Output the (x, y) coordinate of the center of the cell containing the given text.  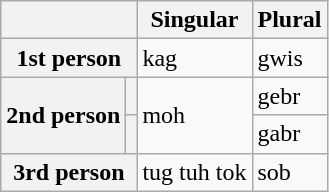
gwis (290, 58)
tug tuh tok (194, 172)
gebr (290, 96)
kag (194, 58)
1st person (69, 58)
Plural (290, 20)
gabr (290, 134)
2nd person (64, 115)
moh (194, 115)
3rd person (69, 172)
sob (290, 172)
Singular (194, 20)
